Find where the given text appears and provide that cell's center as [x, y] coordinate. 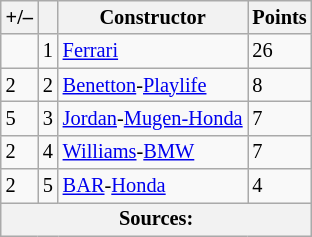
8 [280, 85]
1 [48, 51]
BAR-Honda [153, 186]
Benetton-Playlife [153, 85]
Ferrari [153, 51]
26 [280, 51]
Points [280, 17]
Jordan-Mugen-Honda [153, 118]
Sources: [156, 219]
Williams-BMW [153, 152]
3 [48, 118]
Constructor [153, 17]
+/– [20, 17]
